Scan for the cell matching the given text and deliver its (x, y) coordinate at center. 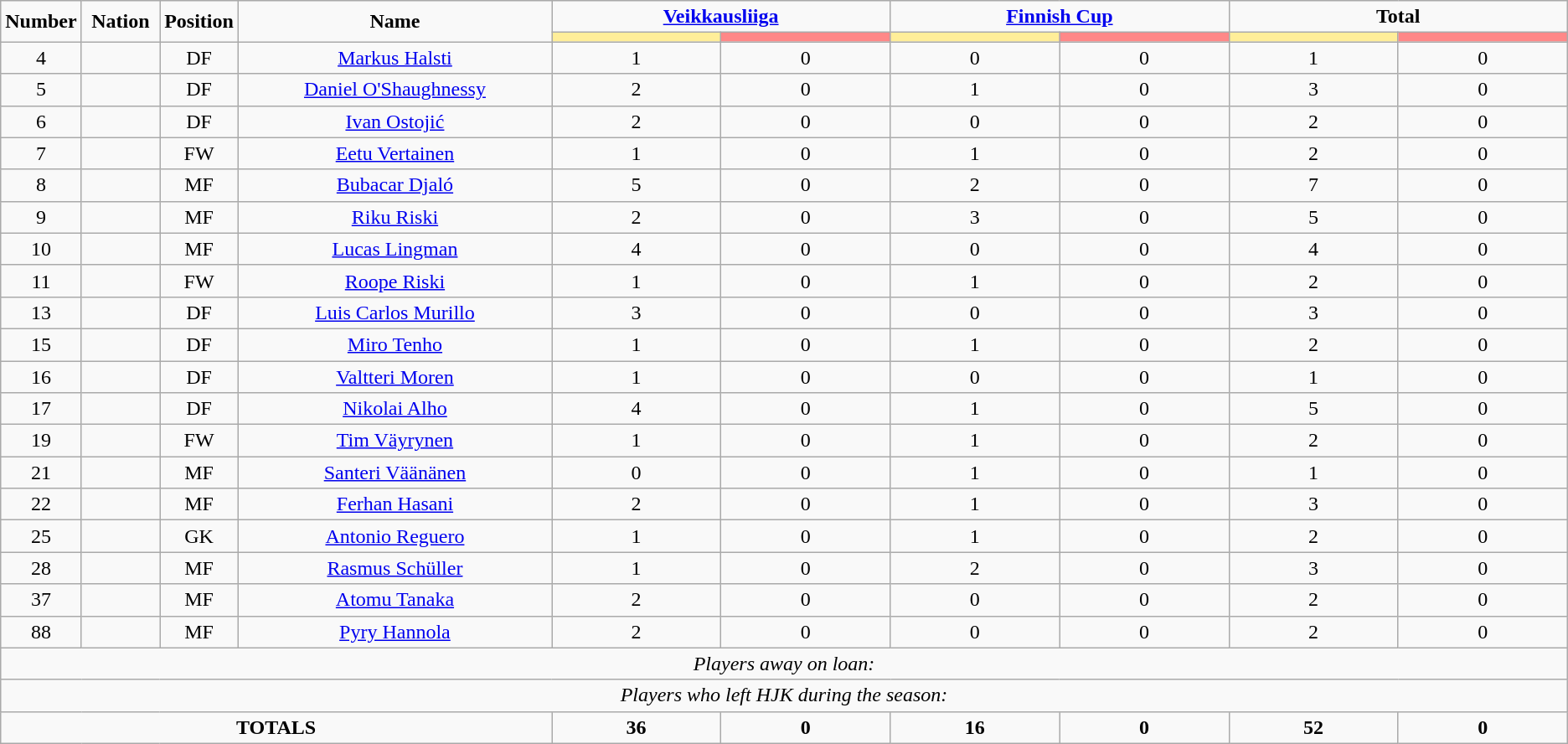
Nikolai Alho (395, 409)
Name (395, 22)
28 (41, 568)
Number (41, 22)
Pyry Hannola (395, 632)
19 (41, 441)
11 (41, 281)
Riku Riski (395, 217)
17 (41, 409)
Eetu Vertainen (395, 153)
8 (41, 185)
Bubacar Djaló (395, 185)
Players who left HJK during the season: (784, 695)
Nation (121, 22)
Veikkausliiga (720, 17)
21 (41, 473)
Finnish Cup (1060, 17)
Position (199, 22)
88 (41, 632)
Daniel O'Shaughnessy (395, 90)
Atomu Tanaka (395, 600)
Miro Tenho (395, 344)
Tim Väyrynen (395, 441)
36 (636, 727)
GK (199, 536)
Antonio Reguero (395, 536)
6 (41, 121)
10 (41, 249)
Santeri Väänänen (395, 473)
Markus Halsti (395, 58)
37 (41, 600)
Luis Carlos Murillo (395, 313)
Lucas Lingman (395, 249)
Rasmus Schüller (395, 568)
13 (41, 313)
Valtteri Moren (395, 376)
Ferhan Hasani (395, 504)
9 (41, 217)
Players away on loan: (784, 664)
Roope Riski (395, 281)
52 (1313, 727)
Ivan Ostojić (395, 121)
15 (41, 344)
TOTALS (276, 727)
25 (41, 536)
22 (41, 504)
Total (1398, 17)
